Extract the (X, Y) coordinate from the center of the cell holding the provided text.  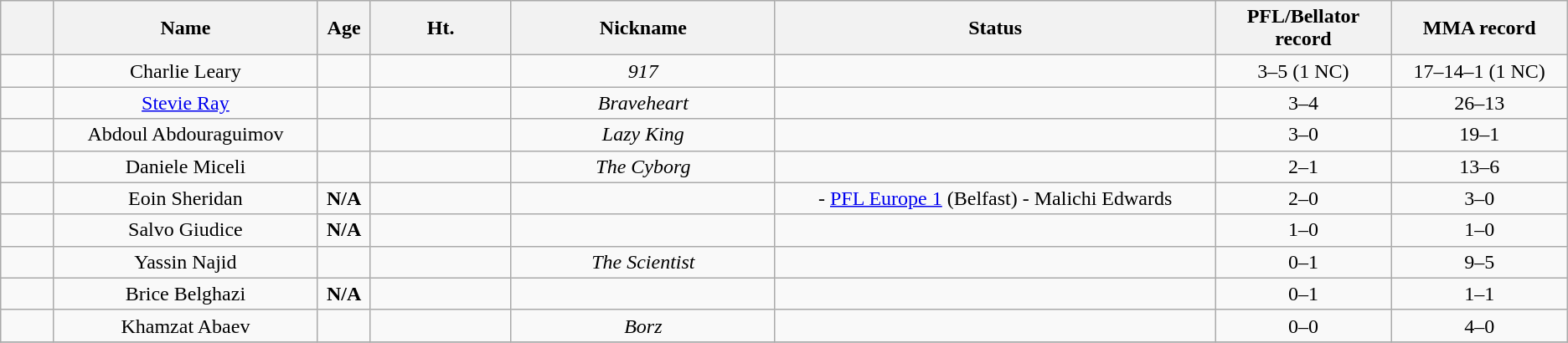
Khamzat Abaev (186, 325)
1–1 (1479, 294)
Daniele Miceli (186, 166)
9–5 (1479, 262)
26–13 (1479, 103)
917 (643, 71)
Ht. (441, 28)
2–1 (1303, 166)
Yassin Najid (186, 262)
3–5 (1 NC) (1303, 71)
Eoin Sheridan (186, 198)
Age (343, 28)
3–4 (1303, 103)
Name (186, 28)
19–1 (1479, 135)
MMA record (1479, 28)
Borz (643, 325)
2–0 (1303, 198)
Braveheart (643, 103)
Stevie Ray (186, 103)
Salvo Giudice (186, 230)
0–0 (1303, 325)
Charlie Leary (186, 71)
The Scientist (643, 262)
17–14–1 (1 NC) (1479, 71)
Lazy King (643, 135)
Nickname (643, 28)
The Cyborg (643, 166)
4–0 (1479, 325)
- PFL Europe 1 (Belfast) - Malichi Edwards (995, 198)
Abdoul Abdouraguimov (186, 135)
Status (995, 28)
Brice Belghazi (186, 294)
13–6 (1479, 166)
PFL/Bellator record (1303, 28)
